Return the [x, y] coordinate for the center point of the cell that contains the specified text.  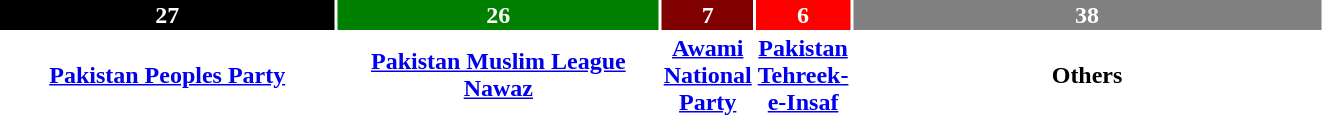
27 [167, 15]
7 [708, 15]
26 [499, 15]
6 [803, 15]
38 [1087, 15]
